Extract the (x, y) coordinate from the center of the cell holding the provided text.  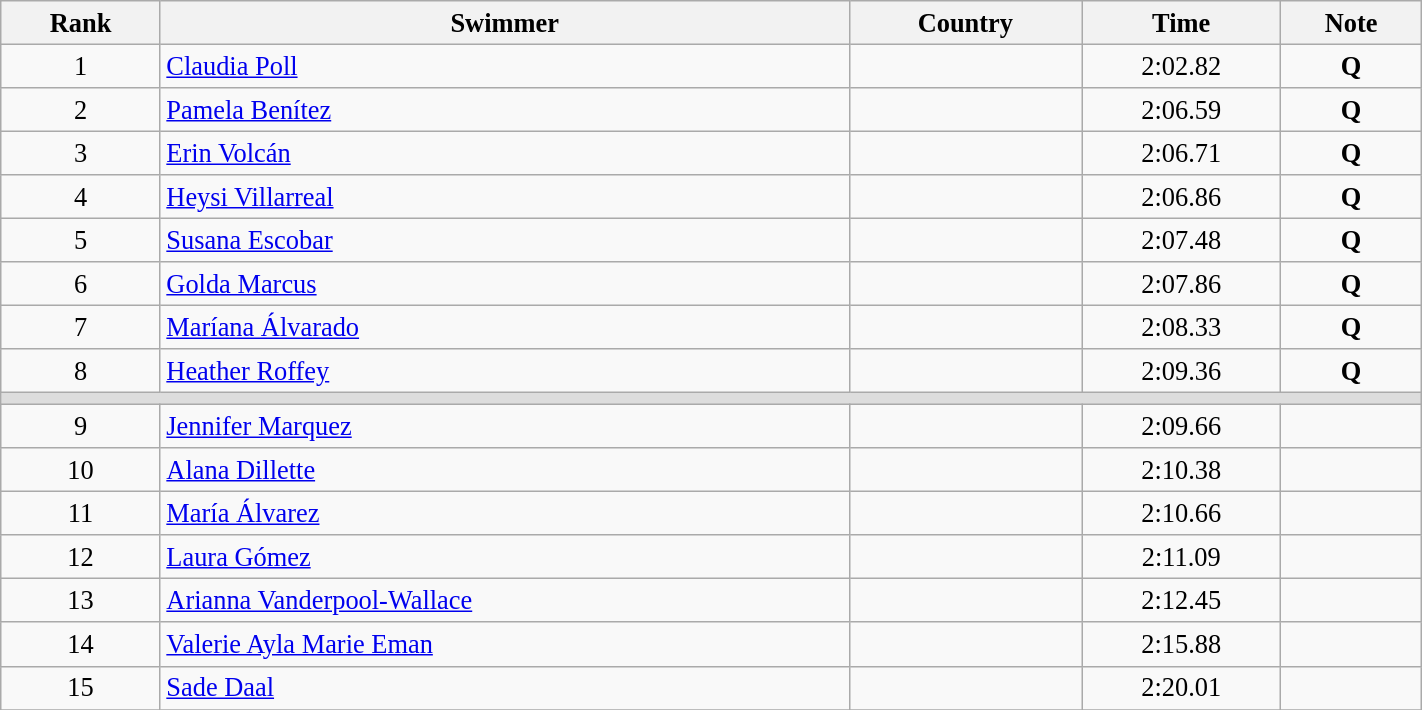
2:20.01 (1182, 688)
2:10.66 (1182, 513)
2:02.82 (1182, 66)
María Álvarez (504, 513)
2:06.59 (1182, 109)
Maríana Álvarado (504, 327)
Note (1351, 22)
2:07.48 (1182, 240)
2:06.86 (1182, 197)
Erin Volcán (504, 153)
Arianna Vanderpool-Wallace (504, 600)
5 (81, 240)
7 (81, 327)
2:07.86 (1182, 284)
Jennifer Marquez (504, 426)
14 (81, 644)
2:10.38 (1182, 470)
Heather Roffey (504, 371)
4 (81, 197)
Laura Gómez (504, 557)
Valerie Ayla Marie Eman (504, 644)
8 (81, 371)
Sade Daal (504, 688)
11 (81, 513)
Country (966, 22)
2:09.66 (1182, 426)
3 (81, 153)
15 (81, 688)
6 (81, 284)
Pamela Benítez (504, 109)
2:11.09 (1182, 557)
2 (81, 109)
2:15.88 (1182, 644)
Claudia Poll (504, 66)
2:08.33 (1182, 327)
13 (81, 600)
Rank (81, 22)
Swimmer (504, 22)
Susana Escobar (504, 240)
9 (81, 426)
1 (81, 66)
Time (1182, 22)
10 (81, 470)
Golda Marcus (504, 284)
12 (81, 557)
2:12.45 (1182, 600)
Alana Dillette (504, 470)
2:09.36 (1182, 371)
Heysi Villarreal (504, 197)
2:06.71 (1182, 153)
